Capture the cell that displays the provided text and extract its (x, y) central coordinate. 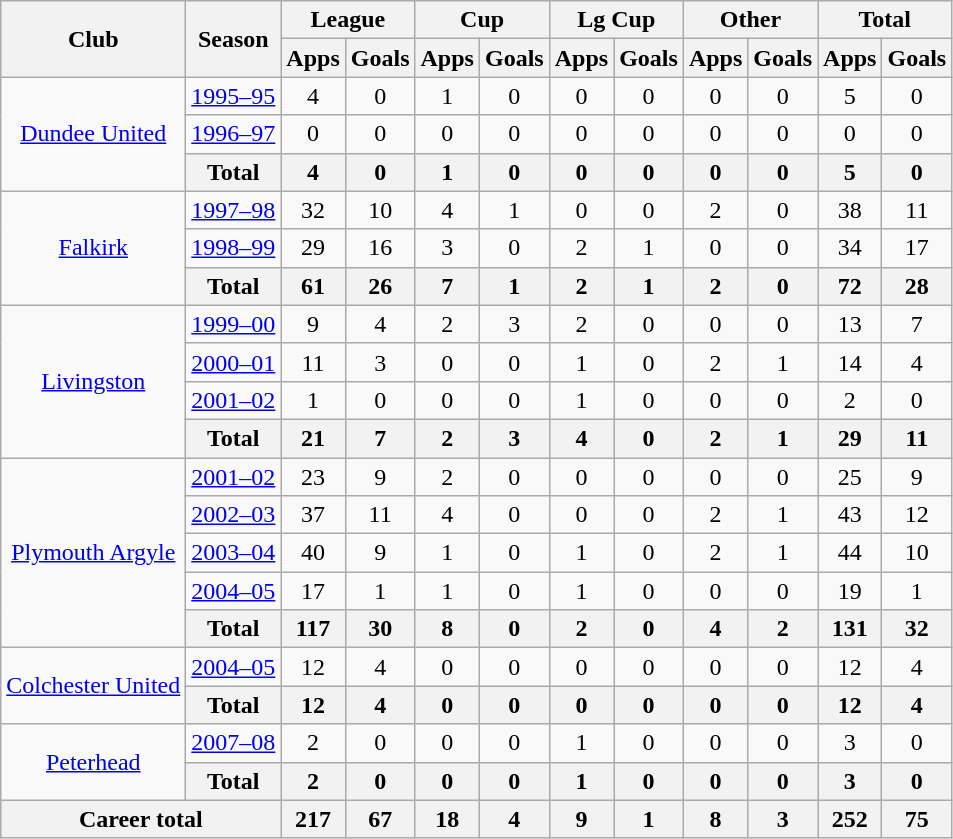
Lg Cup (616, 20)
21 (313, 438)
Peterhead (94, 762)
75 (917, 819)
Career total (141, 819)
Cup (482, 20)
28 (917, 286)
1996–97 (234, 134)
34 (850, 248)
Season (234, 39)
25 (850, 477)
14 (850, 362)
1999–00 (234, 324)
Club (94, 39)
Livingston (94, 381)
16 (380, 248)
1998–99 (234, 248)
2007–08 (234, 743)
Plymouth Argyle (94, 553)
44 (850, 553)
26 (380, 286)
38 (850, 210)
Other (750, 20)
League (348, 20)
61 (313, 286)
13 (850, 324)
72 (850, 286)
Dundee United (94, 134)
43 (850, 515)
2002–03 (234, 515)
1997–98 (234, 210)
19 (850, 591)
67 (380, 819)
37 (313, 515)
2000–01 (234, 362)
117 (313, 629)
252 (850, 819)
217 (313, 819)
Falkirk (94, 248)
2003–04 (234, 553)
30 (380, 629)
23 (313, 477)
Colchester United (94, 686)
1995–95 (234, 96)
40 (313, 553)
18 (447, 819)
131 (850, 629)
